Search for the cell housing the specified text and yield its (X, Y) center coordinate. 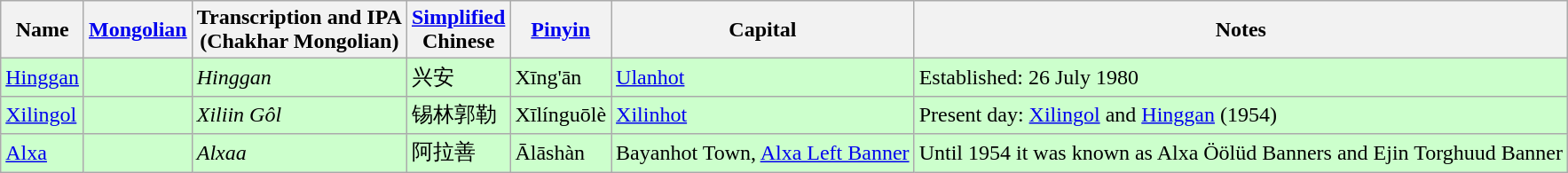
Pinyin (561, 30)
Notes (1241, 30)
Transcription and IPA(Chakhar Mongolian) (299, 30)
Alxa (43, 153)
兴安 (458, 78)
Xilinhot (763, 115)
Established: 26 July 1980 (1241, 78)
Capital (763, 30)
Xīng'ān (561, 78)
Bayanhot Town, Alxa Left Banner (763, 153)
Name (43, 30)
Ulanhot (763, 78)
Xilingol (43, 115)
阿拉善 (458, 153)
SimplifiedChinese (458, 30)
Xīlínguōlè (561, 115)
锡林郭勒 (458, 115)
Ālāshàn (561, 153)
Alxaa (299, 153)
Mongolian (138, 30)
Present day: Xilingol and Hinggan (1954) (1241, 115)
Until 1954 it was known as Alxa Öölüd Banners and Ejin Torghuud Banner (1241, 153)
Xiliin Gôl (299, 115)
